From the cell containing the given text, extract its center point as (X, Y) coordinate. 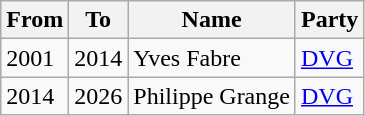
2001 (35, 58)
2026 (98, 96)
Party (329, 20)
Philippe Grange (212, 96)
Yves Fabre (212, 58)
To (98, 20)
Name (212, 20)
From (35, 20)
